Determine the [X, Y] coordinate at the center of the cell enclosing the given text.  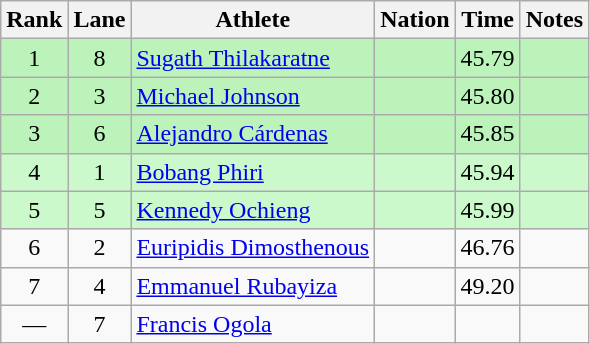
Notes [554, 20]
Time [488, 20]
Lane [100, 20]
Athlete [253, 20]
45.94 [488, 172]
45.85 [488, 134]
49.20 [488, 286]
Alejandro Cárdenas [253, 134]
45.79 [488, 58]
Michael Johnson [253, 96]
45.99 [488, 210]
46.76 [488, 248]
— [34, 324]
Sugath Thilakaratne [253, 58]
8 [100, 58]
Kennedy Ochieng [253, 210]
Euripidis Dimosthenous [253, 248]
Bobang Phiri [253, 172]
Nation [415, 20]
Rank [34, 20]
Francis Ogola [253, 324]
Emmanuel Rubayiza [253, 286]
45.80 [488, 96]
